For the text-containing cell, return its midpoint in [X, Y] coordinate format. 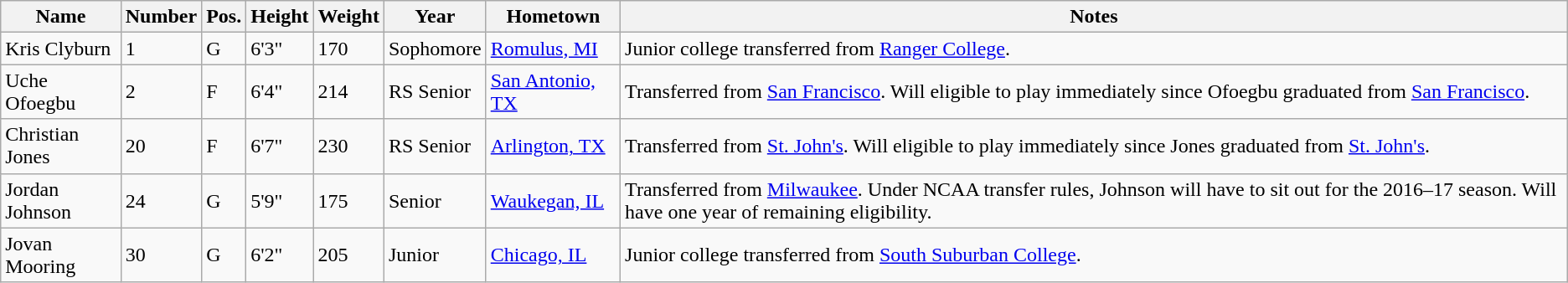
Notes [1094, 17]
Pos. [224, 17]
Junior college transferred from South Suburban College. [1094, 255]
6'2" [280, 255]
6'4" [280, 92]
Weight [348, 17]
6'7" [280, 146]
Number [161, 17]
Uche Ofoegbu [60, 92]
Height [280, 17]
5'9" [280, 201]
Christian Jones [60, 146]
Jovan Mooring [60, 255]
Name [60, 17]
Junior college transferred from Ranger College. [1094, 49]
Chicago, IL [553, 255]
214 [348, 92]
Senior [435, 201]
2 [161, 92]
Romulus, MI [553, 49]
Waukegan, IL [553, 201]
20 [161, 146]
24 [161, 201]
205 [348, 255]
Arlington, TX [553, 146]
Transferred from San Francisco. Will eligible to play immediately since Ofoegbu graduated from San Francisco. [1094, 92]
30 [161, 255]
175 [348, 201]
Transferred from St. John's. Will eligible to play immediately since Jones graduated from St. John's. [1094, 146]
Sophomore [435, 49]
San Antonio, TX [553, 92]
170 [348, 49]
Junior [435, 255]
1 [161, 49]
Hometown [553, 17]
Kris Clyburn [60, 49]
Jordan Johnson [60, 201]
230 [348, 146]
6'3" [280, 49]
Year [435, 17]
